Return the [x, y] coordinate for the center point of the cell that contains the specified text.  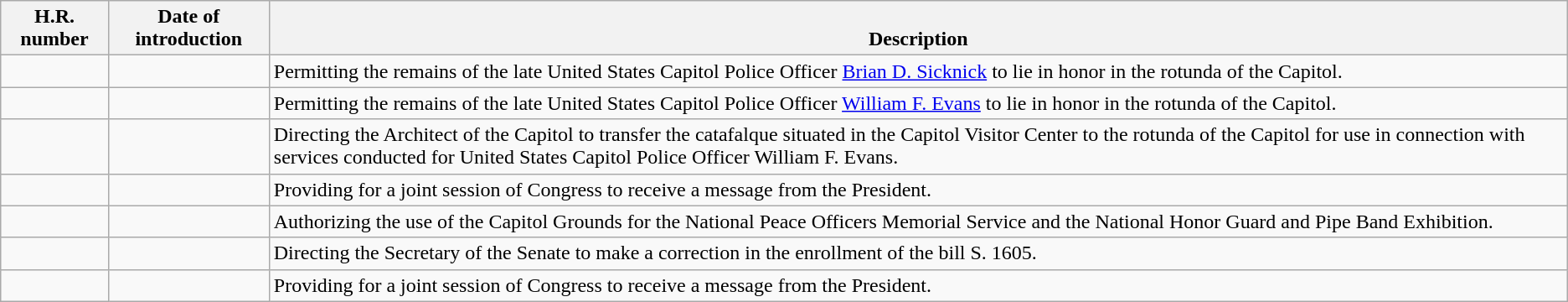
Authorizing the use of the Capitol Grounds for the National Peace Officers Memorial Service and the National Honor Guard and Pipe Band Exhibition. [918, 221]
Description [918, 29]
Date of introduction [188, 29]
Permitting the remains of the late United States Capitol Police Officer Brian D. Sicknick to lie in honor in the rotunda of the Capitol. [918, 71]
H.R. number [54, 29]
Permitting the remains of the late United States Capitol Police Officer William F. Evans to lie in honor in the rotunda of the Capitol. [918, 103]
Directing the Secretary of the Senate to make a correction in the enrollment of the bill S. 1605. [918, 253]
